Provide the [x, y] coordinate of the cell's center where the given text is located.  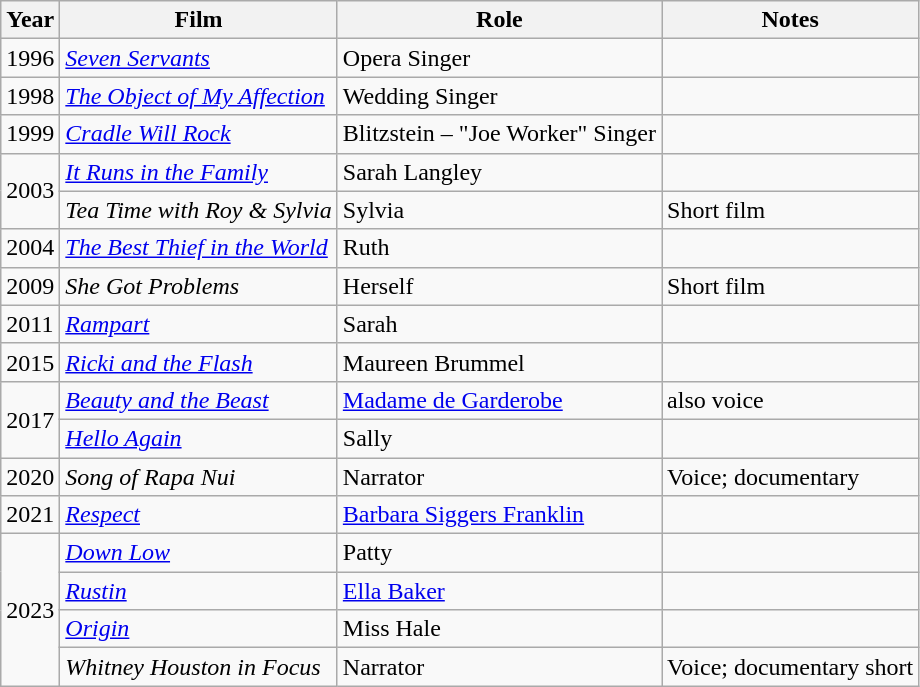
Sylvia [499, 210]
Down Low [199, 553]
1999 [30, 134]
Herself [499, 286]
2009 [30, 286]
also voice [790, 400]
Sarah Langley [499, 172]
Sally [499, 438]
2015 [30, 362]
Seven Servants [199, 58]
Ricki and the Flash [199, 362]
2003 [30, 191]
Role [499, 20]
Madame de Garderobe [499, 400]
Ruth [499, 248]
Sarah [499, 324]
Whitney Houston in Focus [199, 667]
2020 [30, 477]
1998 [30, 96]
She Got Problems [199, 286]
Barbara Siggers Franklin [499, 515]
Miss Hale [499, 629]
Beauty and the Beast [199, 400]
2011 [30, 324]
Cradle Will Rock [199, 134]
Rampart [199, 324]
The Object of My Affection [199, 96]
Opera Singer [499, 58]
Voice; documentary short [790, 667]
Rustin [199, 591]
1996 [30, 58]
Tea Time with Roy & Sylvia [199, 210]
Blitzstein – "Joe Worker" Singer [499, 134]
Patty [499, 553]
Origin [199, 629]
Ella Baker [499, 591]
Respect [199, 515]
Voice; documentary [790, 477]
2004 [30, 248]
2017 [30, 419]
2021 [30, 515]
Maureen Brummel [499, 362]
The Best Thief in the World [199, 248]
2023 [30, 610]
It Runs in the Family [199, 172]
Film [199, 20]
Wedding Singer [499, 96]
Song of Rapa Nui [199, 477]
Notes [790, 20]
Year [30, 20]
Hello Again [199, 438]
